Identify which cell holds the provided text, then report its [x, y] central coordinate. 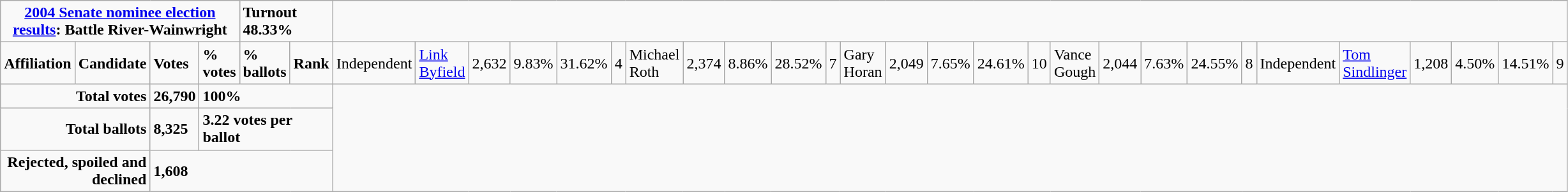
26,790 [175, 96]
8 [1249, 63]
2,044 [1120, 63]
3.22 votes per ballot [266, 129]
7.63% [1165, 63]
9.83% [534, 63]
Link Byfield [442, 63]
2,049 [907, 63]
Candidate [112, 63]
Rank [312, 63]
Rejected, spoiled and declined [75, 170]
7 [833, 63]
Gary Horan [863, 63]
100% [266, 96]
1,608 [241, 170]
24.61% [1001, 63]
7.65% [950, 63]
31.62% [584, 63]
8.86% [748, 63]
Total ballots [75, 129]
10 [1039, 63]
Michael Roth [654, 63]
Turnout 48.33% [286, 22]
Total votes [75, 96]
Vance Gough [1074, 63]
Affiliation [38, 63]
% ballots [264, 63]
2,374 [704, 63]
14.51% [1526, 63]
2,632 [489, 63]
28.52% [798, 63]
4.50% [1475, 63]
% votes [220, 63]
9 [1560, 63]
4 [618, 63]
Votes [175, 63]
8,325 [175, 129]
24.55% [1214, 63]
Tom Sindlinger [1375, 63]
2004 Senate nominee election results: Battle River-Wainwright [120, 22]
1,208 [1431, 63]
